Identify which cell holds the provided text, then report its (x, y) central coordinate. 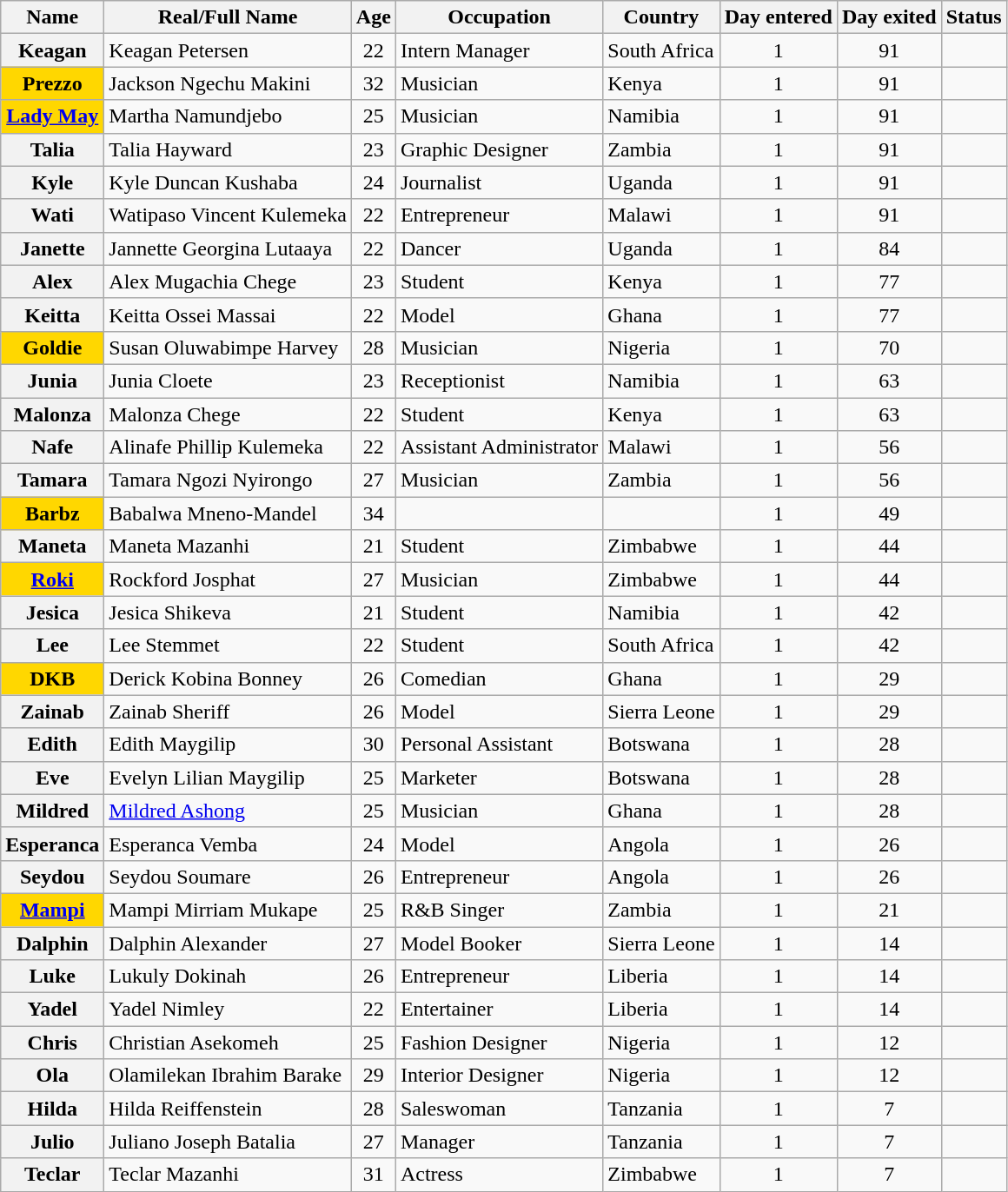
DKB (52, 679)
Mampi Mirriam Mukape (228, 910)
Graphic Designer (499, 149)
Lukuly Dokinah (228, 977)
Mildred Ashong (228, 811)
Yadel Nimley (228, 1010)
Chris (52, 1043)
Malonza Chege (228, 414)
Tamara Ngozi Nyirongo (228, 480)
Zainab Sheriff (228, 712)
Age (374, 17)
Journalist (499, 182)
Kyle Duncan Kushaba (228, 182)
Teclar (52, 1175)
Juliano Joseph Batalia (228, 1142)
Barbz (52, 513)
Rockford Josphat (228, 579)
Manager (499, 1142)
Interior Designer (499, 1076)
Seydou (52, 877)
Kyle (52, 182)
Watipaso Vincent Kulemeka (228, 215)
Name (52, 17)
Fashion Designer (499, 1043)
Susan Oluwabimpe Harvey (228, 348)
Real/Full Name (228, 17)
Comedian (499, 679)
Keitta Ossei Massai (228, 315)
Lady May (52, 116)
Ola (52, 1076)
Intern Manager (499, 50)
Esperanca Vemba (228, 844)
Evelyn Lilian Maygilip (228, 778)
Junia (52, 381)
Jackson Ngechu Makini (228, 83)
Hilda (52, 1109)
70 (889, 348)
Roki (52, 579)
Talia Hayward (228, 149)
Day entered (779, 17)
30 (374, 745)
Saleswoman (499, 1109)
Receptionist (499, 381)
Alex (52, 281)
Malonza (52, 414)
49 (889, 513)
Assistant Administrator (499, 447)
Dalphin (52, 943)
Mildred (52, 811)
Eve (52, 778)
Maneta Mazanhi (228, 546)
Zainab (52, 712)
Teclar Mazanhi (228, 1175)
Keagan Petersen (228, 50)
32 (374, 83)
Yadel (52, 1010)
31 (374, 1175)
Jesica (52, 613)
Luke (52, 977)
R&B Singer (499, 910)
Lee (52, 646)
Edith (52, 745)
Lee Stemmet (228, 646)
Hilda Reiffenstein (228, 1109)
Christian Asekomeh (228, 1043)
Day exited (889, 17)
Babalwa Mneno-Mandel (228, 513)
84 (889, 248)
Tamara (52, 480)
Julio (52, 1142)
Junia Cloete (228, 381)
Esperanca (52, 844)
Maneta (52, 546)
Wati (52, 215)
Talia (52, 149)
Entertainer (499, 1010)
Derick Kobina Bonney (228, 679)
Keitta (52, 315)
Seydou Soumare (228, 877)
Edith Maygilip (228, 745)
Personal Assistant (499, 745)
Nafe (52, 447)
Country (661, 17)
Jannette Georgina Lutaaya (228, 248)
Model Booker (499, 943)
Mampi (52, 910)
Actress (499, 1175)
Goldie (52, 348)
Martha Namundjebo (228, 116)
Alinafe Phillip Kulemeka (228, 447)
Keagan (52, 50)
34 (374, 513)
Status (973, 17)
Occupation (499, 17)
Alex Mugachia Chege (228, 281)
Dalphin Alexander (228, 943)
Jesica Shikeva (228, 613)
Olamilekan Ibrahim Barake (228, 1076)
Janette (52, 248)
Marketer (499, 778)
Dancer (499, 248)
Prezzo (52, 83)
